Return (X, Y) of the center of cell containing provided text 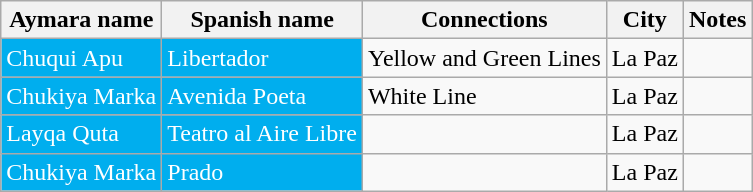
Chuqui Apu (82, 58)
Connections (484, 20)
Libertador (262, 58)
Spanish name (262, 20)
Avenida Poeta (262, 96)
Prado (262, 172)
Layqa Quta (82, 134)
Teatro al Aire Libre (262, 134)
Notes (717, 20)
Aymara name (82, 20)
Yellow and Green Lines (484, 58)
City (644, 20)
White Line (484, 96)
